Scan for the cell matching the given text and deliver its [X, Y] coordinate at center. 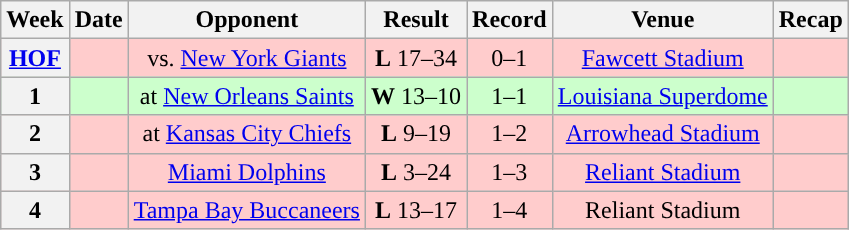
Recap [810, 20]
1–2 [510, 134]
Date [98, 20]
L 17–34 [416, 58]
Arrowhead Stadium [662, 134]
1–1 [510, 96]
1 [35, 96]
Result [416, 20]
L 3–24 [416, 172]
L 9–19 [416, 134]
at Kansas City Chiefs [246, 134]
3 [35, 172]
Tampa Bay Buccaneers [246, 210]
L 13–17 [416, 210]
Venue [662, 20]
Fawcett Stadium [662, 58]
1–4 [510, 210]
1–3 [510, 172]
Week [35, 20]
at New Orleans Saints [246, 96]
Opponent [246, 20]
vs. New York Giants [246, 58]
HOF [35, 58]
4 [35, 210]
Louisiana Superdome [662, 96]
Miami Dolphins [246, 172]
Record [510, 20]
0–1 [510, 58]
2 [35, 134]
W 13–10 [416, 96]
